Detect which cell encompasses the target text, then output its [x, y] center coordinate. 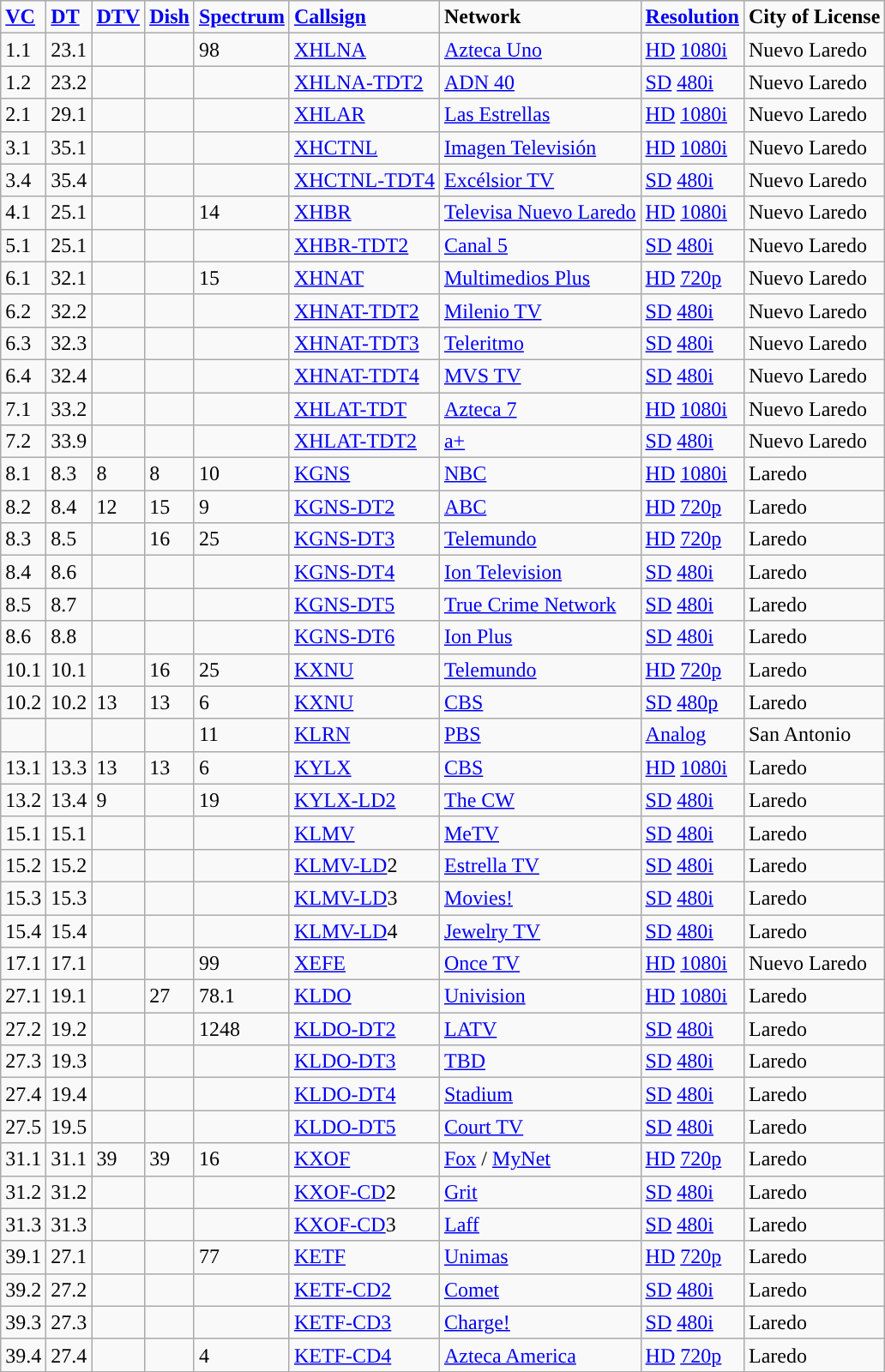
XHNAT-TDT3 [364, 343]
23.2 [69, 82]
KXOF-CD3 [364, 1225]
8.1 [24, 474]
8.7 [69, 605]
LATV [540, 1029]
32.4 [69, 376]
Estrella TV [540, 865]
33.2 [69, 409]
77 [242, 1257]
6.2 [24, 310]
4.1 [24, 213]
XHCTNL [364, 147]
Imagen Televisión [540, 147]
KLDO-DT2 [364, 1029]
13.4 [69, 800]
PBS [540, 735]
27 [170, 996]
Multimedios Plus [540, 278]
Canal 5 [540, 245]
XHLNA [364, 50]
KYLX-LD2 [364, 800]
TBD [540, 1062]
7.2 [24, 442]
KLMV-LD3 [364, 898]
XHNAT [364, 278]
5.1 [24, 245]
19 [242, 800]
Laff [540, 1225]
XHNAT-TDT2 [364, 310]
KETF-CD3 [364, 1322]
Stadium [540, 1094]
78.1 [242, 996]
SD 480p [692, 702]
19.1 [69, 996]
KLDO [364, 996]
27.5 [24, 1127]
KLMV-LD4 [364, 930]
KXOF-CD2 [364, 1192]
Resolution [692, 17]
XHLAT-TDT2 [364, 442]
KXOF [364, 1159]
32.2 [69, 310]
KGNS-DT6 [364, 637]
Network [540, 17]
Teleritmo [540, 343]
Unimas [540, 1257]
35.4 [69, 180]
23.1 [69, 50]
39.3 [24, 1322]
8.2 [24, 507]
Comet [540, 1290]
DTV [118, 17]
Televisa Nuevo Laredo [540, 213]
1.2 [24, 82]
KLDO-DT5 [364, 1127]
19.2 [69, 1029]
39.2 [24, 1290]
32.3 [69, 343]
XHLAR [364, 115]
XHBR-TDT2 [364, 245]
19.5 [69, 1127]
Analog [692, 735]
XHBR [364, 213]
KGNS-DT5 [364, 605]
Azteca 7 [540, 409]
1248 [242, 1029]
Azteca America [540, 1355]
KETF [364, 1257]
KLRN [364, 735]
6.3 [24, 343]
True Crime Network [540, 605]
8.8 [69, 637]
Court TV [540, 1127]
XHLAT-TDT [364, 409]
19.3 [69, 1062]
XEFE [364, 964]
2.1 [24, 115]
a+ [540, 442]
XHLNA-TDT2 [364, 82]
11 [242, 735]
The CW [540, 800]
Las Estrellas [540, 115]
KLDO-DT3 [364, 1062]
MVS TV [540, 376]
Callsign [364, 17]
35.1 [69, 147]
99 [242, 964]
19.4 [69, 1094]
4 [242, 1355]
KGNS-DT2 [364, 507]
98 [242, 50]
6.4 [24, 376]
33.9 [69, 442]
KETF-CD4 [364, 1355]
14 [242, 213]
13.3 [69, 767]
KGNS [364, 474]
13.1 [24, 767]
1.1 [24, 50]
6.1 [24, 278]
VC [24, 17]
Ion Plus [540, 637]
13.2 [24, 800]
Movies! [540, 898]
San Antonio [814, 735]
Azteca Uno [540, 50]
Grit [540, 1192]
KETF-CD2 [364, 1290]
Charge! [540, 1322]
XHCTNL-TDT4 [364, 180]
ADN 40 [540, 82]
Dish [170, 17]
3.1 [24, 147]
Fox / MyNet [540, 1159]
MeTV [540, 833]
KLMV-LD2 [364, 865]
NBC [540, 474]
39.1 [24, 1257]
10 [242, 474]
City of License [814, 17]
Spectrum [242, 17]
Milenio TV [540, 310]
29.1 [69, 115]
KYLX [364, 767]
XHNAT-TDT4 [364, 376]
KGNS-DT3 [364, 539]
3.4 [24, 180]
39.4 [24, 1355]
KLMV [364, 833]
Univision [540, 996]
ABC [540, 507]
7.1 [24, 409]
32.1 [69, 278]
12 [118, 507]
Ion Television [540, 572]
Once TV [540, 964]
Jewelry TV [540, 930]
KLDO-DT4 [364, 1094]
Excélsior TV [540, 180]
KGNS-DT4 [364, 572]
DT [69, 17]
